Return the [X, Y] coordinate for the center point of the cell that contains the specified text.  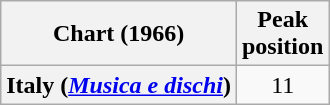
Peakposition [282, 34]
Chart (1966) [119, 34]
11 [282, 85]
Italy (Musica e dischi) [119, 85]
